Extract the [X, Y] coordinate from the center of the cell holding the provided text.  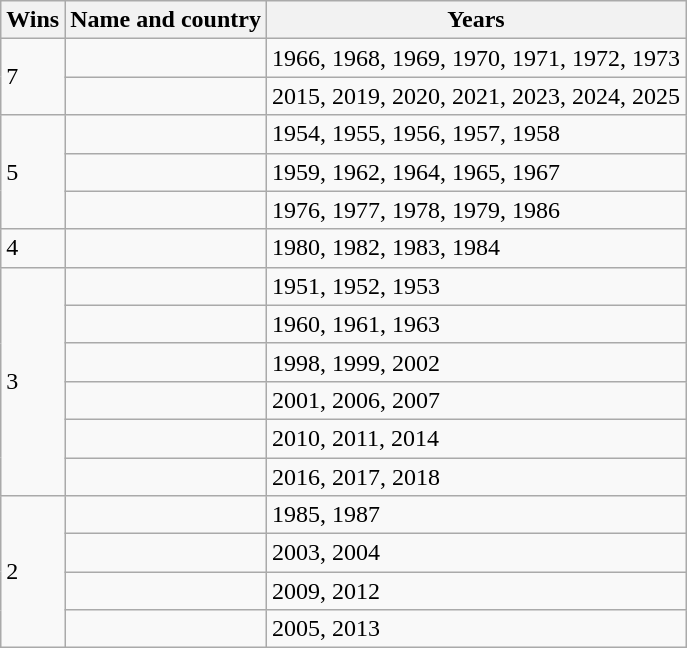
1959, 1962, 1964, 1965, 1967 [476, 172]
1954, 1955, 1956, 1957, 1958 [476, 134]
4 [33, 248]
1976, 1977, 1978, 1979, 1986 [476, 210]
Wins [33, 20]
1998, 1999, 2002 [476, 362]
2016, 2017, 2018 [476, 477]
Name and country [166, 20]
1985, 1987 [476, 515]
2005, 2013 [476, 629]
1966, 1968, 1969, 1970, 1971, 1972, 1973 [476, 58]
2009, 2012 [476, 591]
2010, 2011, 2014 [476, 438]
1960, 1961, 1963 [476, 324]
7 [33, 77]
2015, 2019, 2020, 2021, 2023, 2024, 2025 [476, 96]
2003, 2004 [476, 553]
1951, 1952, 1953 [476, 286]
1980, 1982, 1983, 1984 [476, 248]
5 [33, 172]
Years [476, 20]
2001, 2006, 2007 [476, 400]
3 [33, 381]
2 [33, 572]
